Locate the cell with the specified text and output its (x, y) center coordinate. 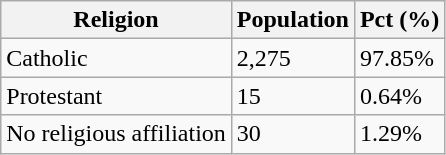
0.64% (399, 96)
1.29% (399, 134)
97.85% (399, 58)
15 (292, 96)
Pct (%) (399, 20)
Catholic (116, 58)
2,275 (292, 58)
Religion (116, 20)
No religious affiliation (116, 134)
Protestant (116, 96)
30 (292, 134)
Population (292, 20)
